Provide the [x, y] coordinate of the cell's center where the given text is located.  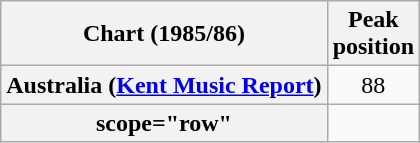
scope="row" [164, 123]
Chart (1985/86) [164, 34]
88 [373, 85]
Australia (Kent Music Report) [164, 85]
Peakposition [373, 34]
